Detect which cell encompasses the target text, then output its [X, Y] center coordinate. 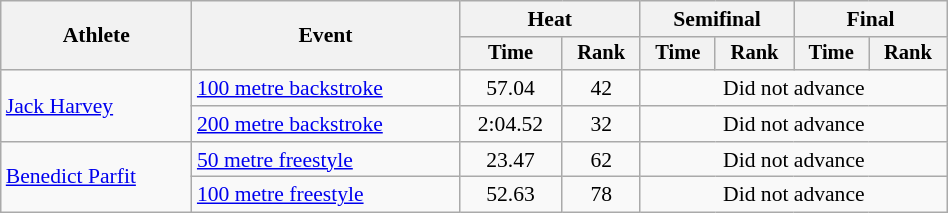
50 metre freestyle [326, 160]
200 metre backstroke [326, 124]
Event [326, 36]
Semifinal [716, 19]
23.47 [510, 160]
78 [601, 195]
100 metre backstroke [326, 88]
32 [601, 124]
Benedict Parfit [96, 178]
62 [601, 160]
2:04.52 [510, 124]
42 [601, 88]
100 metre freestyle [326, 195]
57.04 [510, 88]
Jack Harvey [96, 106]
Final [870, 19]
52.63 [510, 195]
Heat [550, 19]
Athlete [96, 36]
